Locate the cell with the specified text and output its [X, Y] center coordinate. 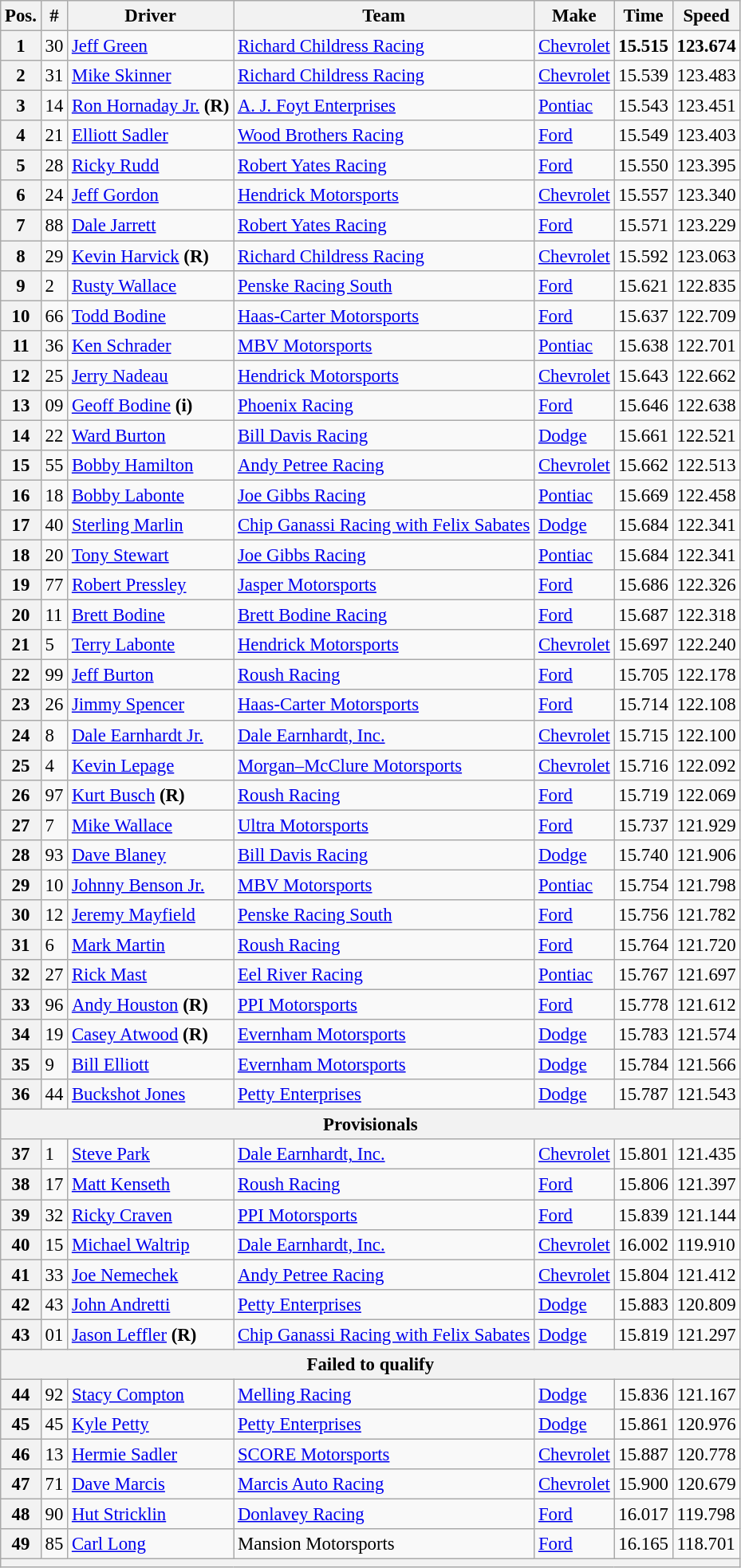
119.910 [707, 1244]
15.836 [643, 1394]
Michael Waltrip [151, 1244]
15.687 [643, 615]
122.513 [707, 466]
15.637 [643, 316]
92 [54, 1394]
Johnny Benson Jr. [151, 885]
Mike Wallace [151, 825]
Elliott Sadler [151, 136]
90 [54, 1515]
121.397 [707, 1185]
46 [21, 1454]
16.165 [643, 1544]
123.674 [707, 46]
122.326 [707, 585]
121.297 [707, 1334]
122.240 [707, 645]
01 [54, 1334]
Jasper Motorsports [384, 585]
121.574 [707, 1035]
15.550 [643, 166]
Stacy Compton [151, 1394]
34 [21, 1035]
15.819 [643, 1334]
15.716 [643, 765]
Ron Hornaday Jr. (R) [151, 106]
15.571 [643, 226]
Kevin Harvick (R) [151, 256]
Kurt Busch (R) [151, 795]
120.809 [707, 1304]
15.592 [643, 256]
15.900 [643, 1484]
15.806 [643, 1185]
Kyle Petty [151, 1425]
15.661 [643, 435]
121.543 [707, 1094]
Jeff Gordon [151, 195]
15.669 [643, 495]
Mansion Motorsports [384, 1544]
# [54, 16]
Rick Mast [151, 975]
55 [54, 466]
15.883 [643, 1304]
Bobby Hamilton [151, 466]
15.715 [643, 735]
15.549 [643, 136]
Marcis Auto Racing [384, 1484]
15.638 [643, 345]
122.662 [707, 375]
SCORE Motorsports [384, 1454]
Time [643, 16]
123.063 [707, 256]
121.906 [707, 855]
Ward Burton [151, 435]
123.403 [707, 136]
Donlavey Racing [384, 1515]
Wood Brothers Racing [384, 136]
Phoenix Racing [384, 406]
120.778 [707, 1454]
122.100 [707, 735]
A. J. Foyt Enterprises [384, 106]
121.167 [707, 1394]
Pos. [21, 16]
15.756 [643, 915]
15.646 [643, 406]
71 [54, 1484]
121.412 [707, 1275]
15.643 [643, 375]
120.976 [707, 1425]
35 [21, 1065]
85 [54, 1544]
16.002 [643, 1244]
3 [21, 106]
96 [54, 1005]
Kevin Lepage [151, 765]
15.764 [643, 945]
39 [21, 1215]
15.839 [643, 1215]
15.714 [643, 705]
15.787 [643, 1094]
48 [21, 1515]
93 [54, 855]
66 [54, 316]
47 [21, 1484]
Dave Blaney [151, 855]
88 [54, 226]
42 [21, 1304]
38 [21, 1185]
Ultra Motorsports [384, 825]
Ricky Rudd [151, 166]
121.720 [707, 945]
Tony Stewart [151, 556]
15.697 [643, 645]
37 [21, 1155]
15.539 [643, 76]
Jerry Nadeau [151, 375]
121.566 [707, 1065]
15.705 [643, 675]
122.701 [707, 345]
09 [54, 406]
Geoff Bodine (i) [151, 406]
16.017 [643, 1515]
Provisionals [370, 1125]
Hermie Sadler [151, 1454]
Brett Bodine [151, 615]
Brett Bodine Racing [384, 615]
15.754 [643, 885]
15.804 [643, 1275]
Sterling Marlin [151, 525]
123.229 [707, 226]
Jimmy Spencer [151, 705]
123.340 [707, 195]
John Andretti [151, 1304]
Joe Nemechek [151, 1275]
16 [21, 495]
Melling Racing [384, 1394]
122.092 [707, 765]
Morgan–McClure Motorsports [384, 765]
Robert Pressley [151, 585]
Jeremy Mayfield [151, 915]
Jeff Green [151, 46]
122.458 [707, 495]
Andy Houston (R) [151, 1005]
121.929 [707, 825]
Failed to qualify [370, 1365]
Make [574, 16]
Steve Park [151, 1155]
122.069 [707, 795]
119.798 [707, 1515]
15.621 [643, 285]
123.483 [707, 76]
Speed [707, 16]
15.662 [643, 466]
99 [54, 675]
Mike Skinner [151, 76]
123.395 [707, 166]
Terry Labonte [151, 645]
121.144 [707, 1215]
122.108 [707, 705]
15.801 [643, 1155]
Rusty Wallace [151, 285]
Jeff Burton [151, 675]
122.835 [707, 285]
Bobby Labonte [151, 495]
77 [54, 585]
15.784 [643, 1065]
Driver [151, 16]
15.861 [643, 1425]
15.783 [643, 1035]
122.178 [707, 675]
121.435 [707, 1155]
Mark Martin [151, 945]
120.679 [707, 1484]
Dale Earnhardt Jr. [151, 735]
Buckshot Jones [151, 1094]
15.740 [643, 855]
122.709 [707, 316]
97 [54, 795]
Matt Kenseth [151, 1185]
Jason Leffler (R) [151, 1334]
15.737 [643, 825]
123.451 [707, 106]
Ricky Craven [151, 1215]
49 [21, 1544]
15.887 [643, 1454]
121.612 [707, 1005]
15.557 [643, 195]
Ken Schrader [151, 345]
15.686 [643, 585]
Bill Elliott [151, 1065]
Dale Jarrett [151, 226]
122.318 [707, 615]
15.719 [643, 795]
Team [384, 16]
121.697 [707, 975]
118.701 [707, 1544]
15.543 [643, 106]
122.638 [707, 406]
122.521 [707, 435]
23 [21, 705]
Casey Atwood (R) [151, 1035]
Dave Marcis [151, 1484]
Eel River Racing [384, 975]
Hut Stricklin [151, 1515]
Carl Long [151, 1544]
15.767 [643, 975]
41 [21, 1275]
121.782 [707, 915]
15.778 [643, 1005]
121.798 [707, 885]
15.515 [643, 46]
Todd Bodine [151, 316]
